Find where the given text appears and provide that cell's center as (x, y) coordinate. 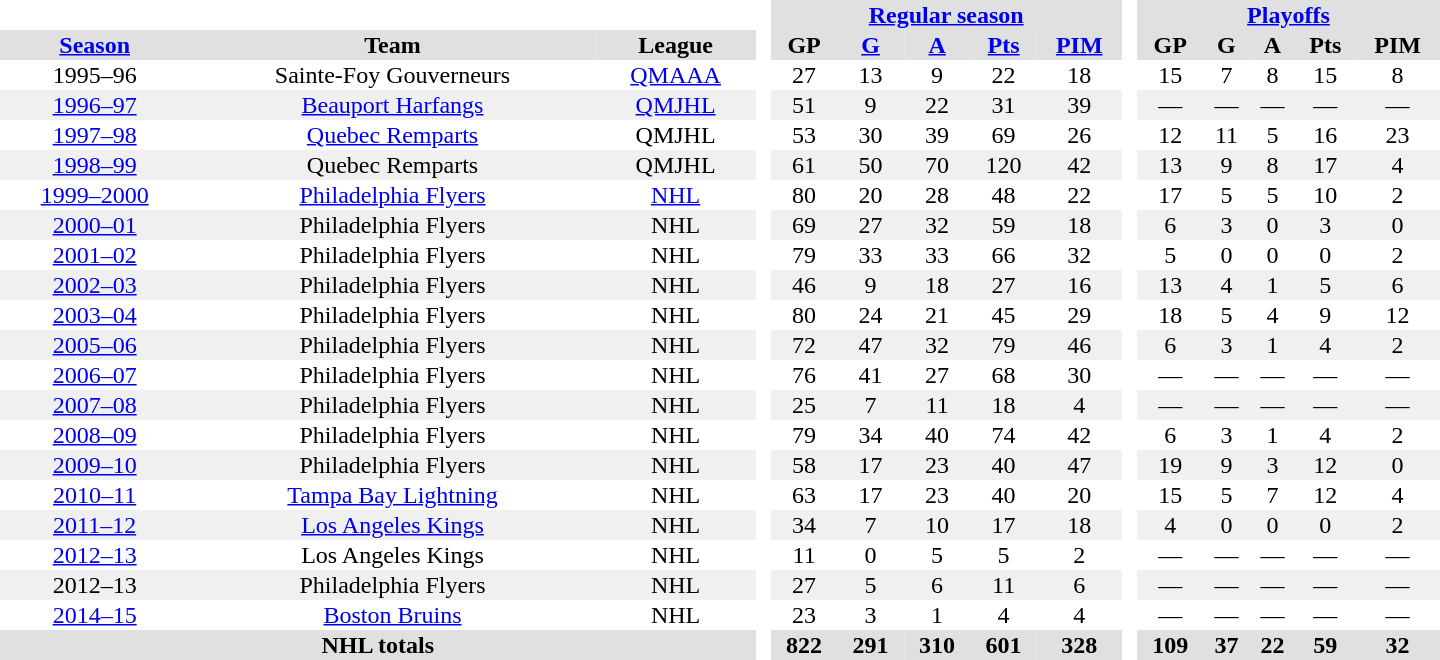
26 (1080, 135)
1998–99 (94, 165)
291 (870, 645)
Beauport Harfangs (392, 105)
2000–01 (94, 225)
63 (804, 495)
45 (1004, 315)
2014–15 (94, 615)
2003–04 (94, 315)
109 (1170, 645)
70 (938, 165)
601 (1004, 645)
21 (938, 315)
24 (870, 315)
29 (1080, 315)
2011–12 (94, 525)
Tampa Bay Lightning (392, 495)
Sainte-Foy Gouverneurs (392, 75)
QMAAA (676, 75)
31 (1004, 105)
74 (1004, 435)
48 (1004, 195)
Playoffs (1288, 15)
NHL totals (378, 645)
53 (804, 135)
1997–98 (94, 135)
2006–07 (94, 375)
Team (392, 45)
66 (1004, 255)
2007–08 (94, 405)
1999–2000 (94, 195)
822 (804, 645)
328 (1080, 645)
2005–06 (94, 345)
League (676, 45)
72 (804, 345)
25 (804, 405)
51 (804, 105)
76 (804, 375)
1996–97 (94, 105)
310 (938, 645)
120 (1004, 165)
1995–96 (94, 75)
2009–10 (94, 465)
37 (1226, 645)
Regular season (946, 15)
Season (94, 45)
58 (804, 465)
41 (870, 375)
Boston Bruins (392, 615)
2010–11 (94, 495)
19 (1170, 465)
2002–03 (94, 285)
28 (938, 195)
2008–09 (94, 435)
2001–02 (94, 255)
50 (870, 165)
61 (804, 165)
68 (1004, 375)
